Extract the [x, y] coordinate from the center of the cell holding the provided text.  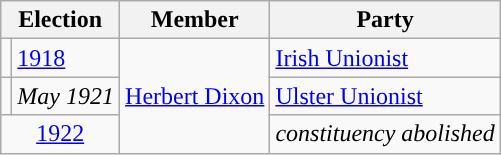
Herbert Dixon [195, 96]
1922 [60, 134]
Member [195, 20]
Election [60, 20]
Party [385, 20]
constituency abolished [385, 134]
1918 [66, 58]
May 1921 [66, 96]
Ulster Unionist [385, 96]
Irish Unionist [385, 58]
